Find where the given text appears and provide that cell's center as [x, y] coordinate. 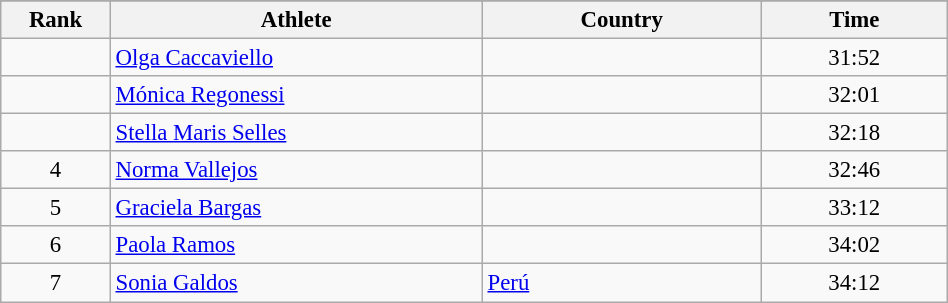
Graciela Bargas [296, 208]
32:01 [854, 95]
34:02 [854, 245]
Stella Maris Selles [296, 133]
33:12 [854, 208]
32:46 [854, 170]
31:52 [854, 58]
Perú [622, 283]
7 [56, 283]
Norma Vallejos [296, 170]
Athlete [296, 20]
6 [56, 245]
5 [56, 208]
Paola Ramos [296, 245]
Rank [56, 20]
Country [622, 20]
34:12 [854, 283]
Mónica Regonessi [296, 95]
Olga Caccaviello [296, 58]
Time [854, 20]
4 [56, 170]
32:18 [854, 133]
Sonia Galdos [296, 283]
